Output the [x, y] coordinate of the center of the cell containing the given text.  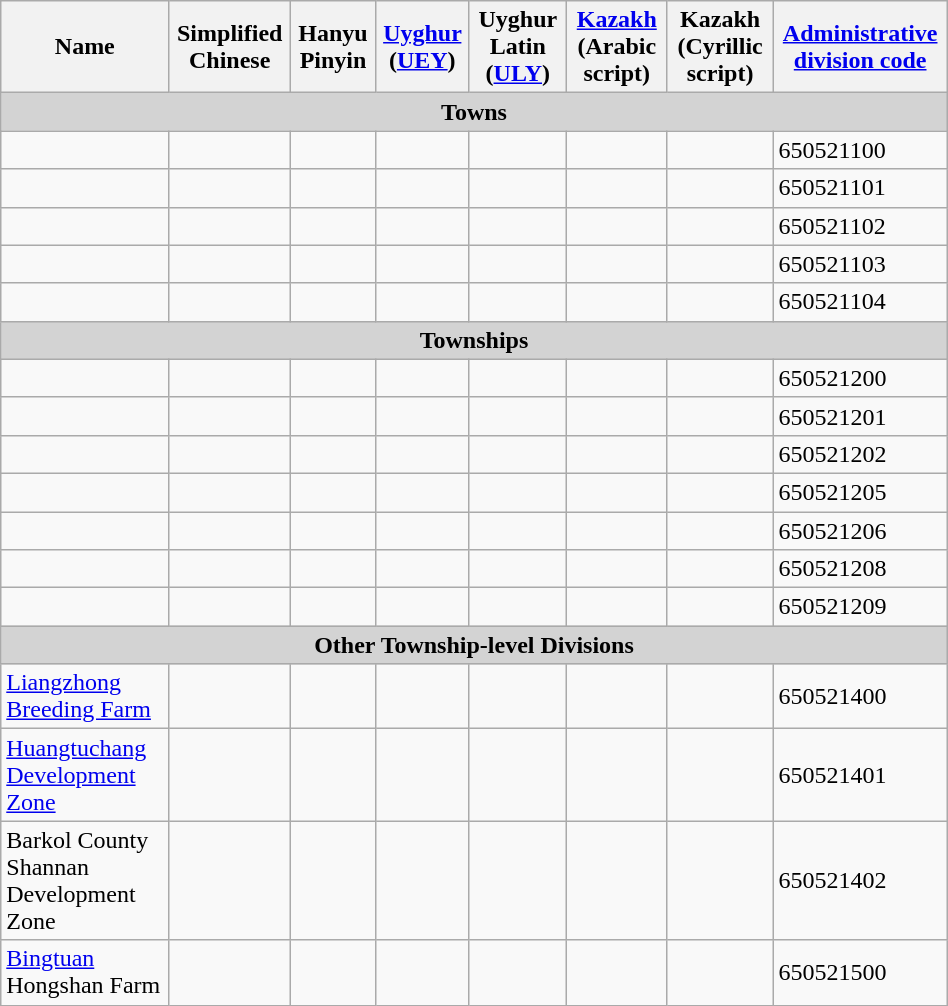
Towns [474, 112]
650521100 [860, 150]
Hanyu Pinyin [334, 47]
Uyghur (UEY) [422, 47]
Huangtuchang Development Zone [85, 775]
Kazakh (Arabic script) [616, 47]
650521400 [860, 696]
Uyghur Latin (ULY) [518, 47]
650521205 [860, 492]
650521202 [860, 454]
650521209 [860, 607]
650521104 [860, 302]
Other Township-level Divisions [474, 645]
650521102 [860, 226]
650521500 [860, 972]
Name [85, 47]
Bingtuan Hongshan Farm [85, 972]
650521101 [860, 188]
Liangzhong Breeding Farm [85, 696]
Simplified Chinese [230, 47]
650521206 [860, 531]
Townships [474, 340]
650521201 [860, 416]
650521200 [860, 378]
Barkol County Shannan Development Zone [85, 880]
650521103 [860, 264]
650521401 [860, 775]
Administrative division code [860, 47]
650521208 [860, 569]
Kazakh (Cyrillic script) [720, 47]
650521402 [860, 880]
